From the cell containing the given text, extract its center point as (x, y) coordinate. 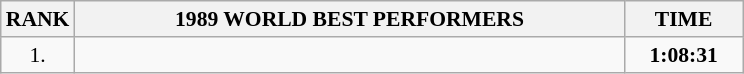
RANK (38, 19)
TIME (684, 19)
1:08:31 (684, 55)
1. (38, 55)
1989 WORLD BEST PERFORMERS (349, 19)
